Detect which cell encompasses the target text, then output its (X, Y) center coordinate. 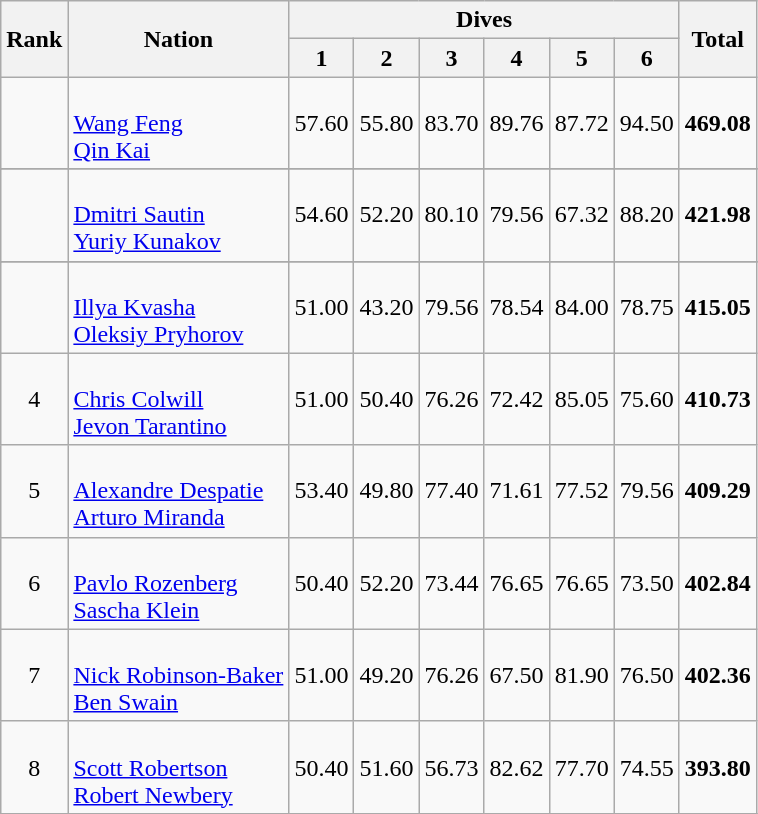
415.05 (718, 307)
56.73 (452, 767)
80.10 (452, 215)
1 (322, 58)
3 (452, 58)
83.70 (452, 123)
77.40 (452, 491)
78.75 (646, 307)
71.61 (516, 491)
8 (34, 767)
73.50 (646, 583)
87.72 (582, 123)
409.29 (718, 491)
78.54 (516, 307)
402.84 (718, 583)
57.60 (322, 123)
67.50 (516, 675)
421.98 (718, 215)
Illya KvashaOleksiy Pryhorov (178, 307)
82.62 (516, 767)
Nick Robinson-BakerBen Swain (178, 675)
2 (386, 58)
Pavlo RozenbergSascha Klein (178, 583)
Total (718, 39)
51.60 (386, 767)
88.20 (646, 215)
Dives (484, 20)
74.55 (646, 767)
Rank (34, 39)
Wang FengQin Kai (178, 123)
67.32 (582, 215)
72.42 (516, 399)
77.52 (582, 491)
55.80 (386, 123)
89.76 (516, 123)
Nation (178, 39)
43.20 (386, 307)
49.80 (386, 491)
76.50 (646, 675)
49.20 (386, 675)
Dmitri SautinYuriy Kunakov (178, 215)
7 (34, 675)
81.90 (582, 675)
85.05 (582, 399)
75.60 (646, 399)
94.50 (646, 123)
84.00 (582, 307)
54.60 (322, 215)
402.36 (718, 675)
393.80 (718, 767)
53.40 (322, 491)
469.08 (718, 123)
77.70 (582, 767)
410.73 (718, 399)
73.44 (452, 583)
Chris ColwillJevon Tarantino (178, 399)
Scott RobertsonRobert Newbery (178, 767)
Alexandre DespatieArturo Miranda (178, 491)
